Return (X, Y) of the center of cell containing provided text 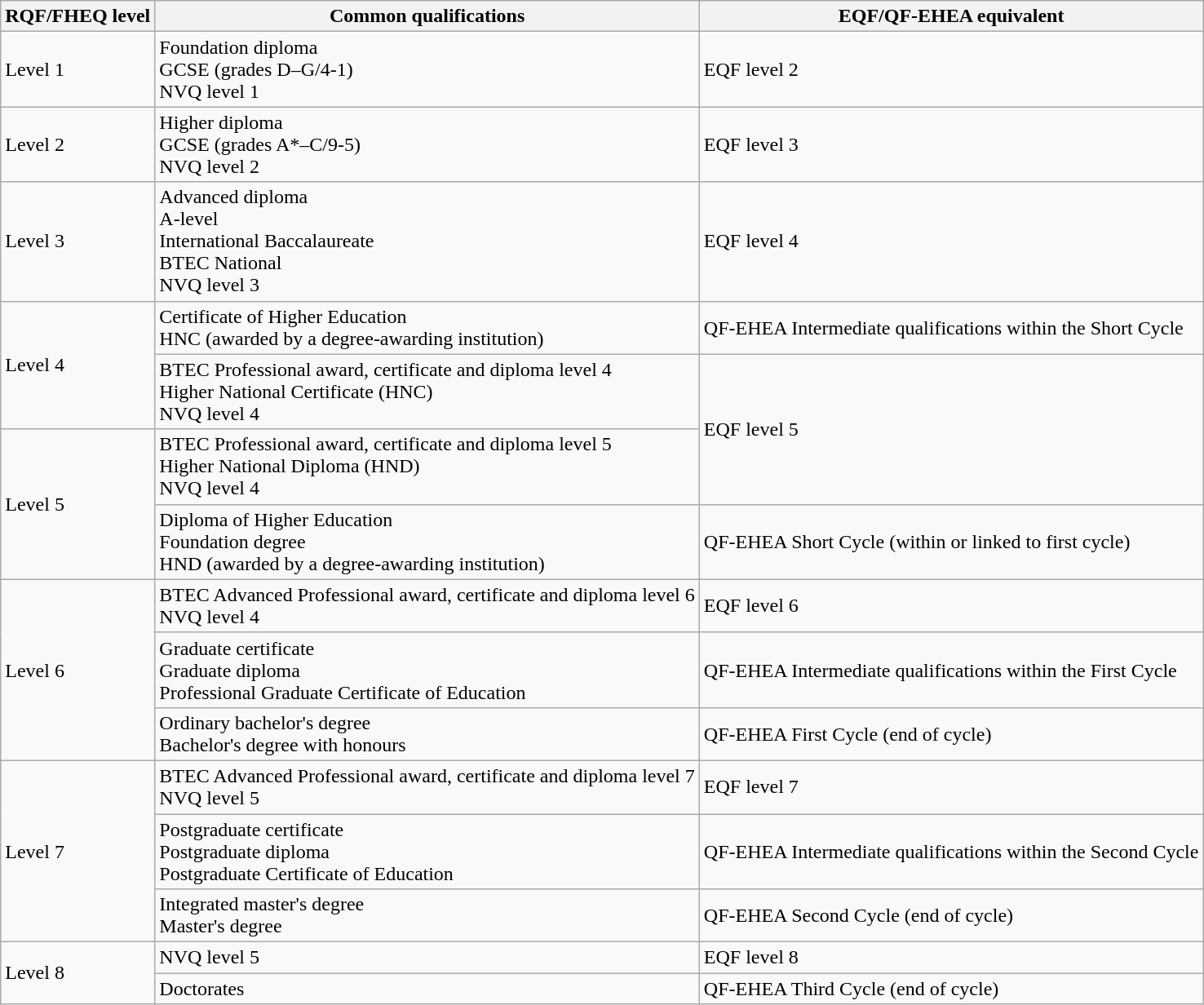
EQF level 7 (951, 786)
QF-EHEA First Cycle (end of cycle) (951, 734)
EQF level 8 (951, 958)
Higher diplomaGCSE (grades A*–C/9-5)NVQ level 2 (427, 144)
QF-EHEA Second Cycle (end of cycle) (951, 915)
EQF level 6 (951, 605)
Graduate certificateGraduate diplomaProfessional Graduate Certificate of Education (427, 670)
Level 3 (78, 241)
QF-EHEA Intermediate qualifications within the Short Cycle (951, 328)
EQF level 3 (951, 144)
Level 4 (78, 365)
NVQ level 5 (427, 958)
RQF/FHEQ level (78, 16)
Postgraduate certificatePostgraduate diplomaPostgraduate Certificate of Education (427, 852)
Diploma of Higher EducationFoundation degreeHND (awarded by a degree-awarding institution) (427, 542)
Common qualifications (427, 16)
EQF level 2 (951, 69)
Advanced diplomaA-levelInternational BaccalaureateBTEC NationalNVQ level 3 (427, 241)
QF-EHEA Intermediate qualifications within the Second Cycle (951, 852)
BTEC Advanced Professional award, certificate and diploma level 6NVQ level 4 (427, 605)
QF-EHEA Third Cycle (end of cycle) (951, 989)
Foundation diplomaGCSE (grades D–G/4-1)NVQ level 1 (427, 69)
BTEC Professional award, certificate and diploma level 5Higher National Diploma (HND)NVQ level 4 (427, 467)
EQF/QF-EHEA equivalent (951, 16)
QF-EHEA Intermediate qualifications within the First Cycle (951, 670)
Level 8 (78, 973)
QF-EHEA Short Cycle (within or linked to first cycle) (951, 542)
Doctorates (427, 989)
Level 1 (78, 69)
Level 7 (78, 851)
Certificate of Higher EducationHNC (awarded by a degree-awarding institution) (427, 328)
Level 6 (78, 670)
BTEC Advanced Professional award, certificate and diploma level 7NVQ level 5 (427, 786)
Integrated master's degreeMaster's degree (427, 915)
EQF level 5 (951, 429)
EQF level 4 (951, 241)
Level 5 (78, 504)
Ordinary bachelor's degreeBachelor's degree with honours (427, 734)
BTEC Professional award, certificate and diploma level 4Higher National Certificate (HNC)NVQ level 4 (427, 392)
Level 2 (78, 144)
